Provide the [X, Y] coordinate of the cell's center where the given text is located.  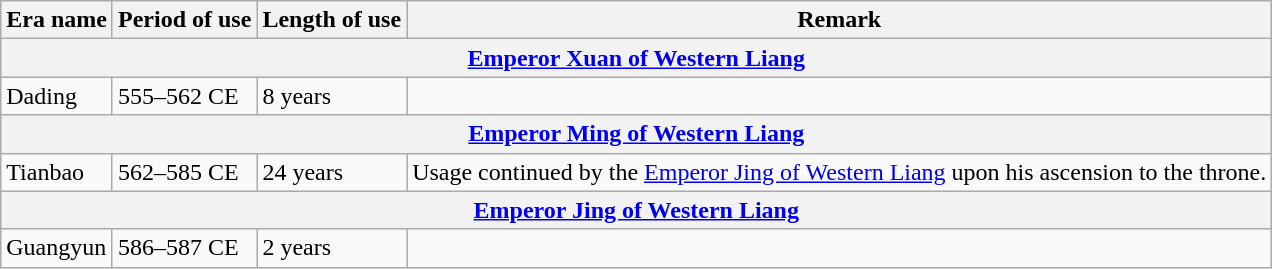
Usage continued by the Emperor Jing of Western Liang upon his ascension to the throne. [840, 172]
586–587 CE [184, 248]
Remark [840, 20]
Guangyun [57, 248]
Emperor Xuan of Western Liang [636, 58]
8 years [332, 96]
562–585 CE [184, 172]
Emperor Jing of Western Liang [636, 210]
555–562 CE [184, 96]
24 years [332, 172]
Period of use [184, 20]
Era name [57, 20]
2 years [332, 248]
Dading [57, 96]
Tianbao [57, 172]
Length of use [332, 20]
Emperor Ming of Western Liang [636, 134]
